Find where the given text appears and provide that cell's center as [X, Y] coordinate. 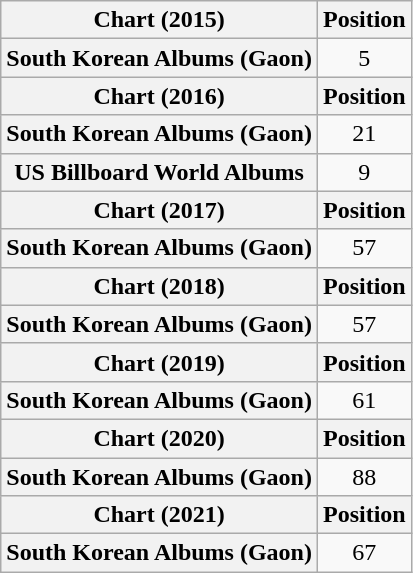
Chart (2015) [160, 20]
Chart (2021) [160, 515]
Chart (2020) [160, 438]
88 [364, 477]
61 [364, 400]
21 [364, 134]
US Billboard World Albums [160, 172]
Chart (2017) [160, 210]
Chart (2018) [160, 286]
Chart (2016) [160, 96]
67 [364, 553]
Chart (2019) [160, 362]
9 [364, 172]
5 [364, 58]
